Return [X, Y] of the center of cell containing provided text 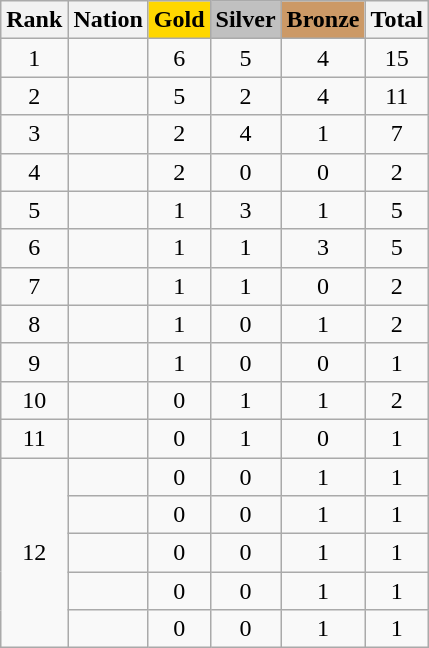
Total [397, 20]
Silver [246, 20]
12 [34, 553]
15 [397, 58]
Gold [179, 20]
9 [34, 362]
Nation [108, 20]
Bronze [323, 20]
8 [34, 324]
Rank [34, 20]
10 [34, 400]
